Return the (X, Y) coordinate for the center point of the cell that contains the specified text.  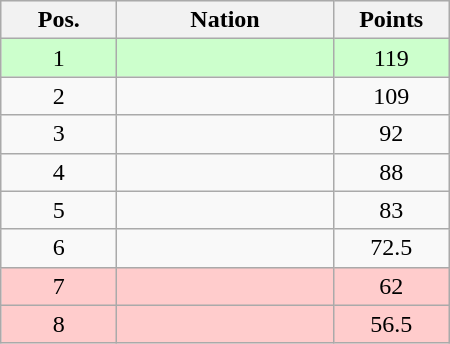
Nation (225, 20)
72.5 (391, 248)
1 (59, 58)
109 (391, 96)
56.5 (391, 324)
Pos. (59, 20)
2 (59, 96)
92 (391, 134)
88 (391, 172)
62 (391, 286)
6 (59, 248)
5 (59, 210)
4 (59, 172)
119 (391, 58)
Points (391, 20)
3 (59, 134)
8 (59, 324)
83 (391, 210)
7 (59, 286)
